Identify which cell holds the provided text, then report its [X, Y] central coordinate. 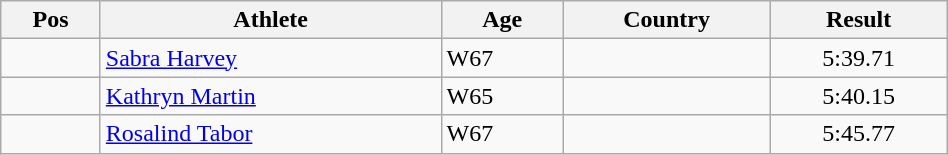
Athlete [270, 20]
W65 [502, 96]
Kathryn Martin [270, 96]
5:45.77 [858, 134]
Result [858, 20]
5:40.15 [858, 96]
Country [666, 20]
5:39.71 [858, 58]
Age [502, 20]
Pos [51, 20]
Sabra Harvey [270, 58]
Rosalind Tabor [270, 134]
